From the cell containing the given text, extract its center point as (x, y) coordinate. 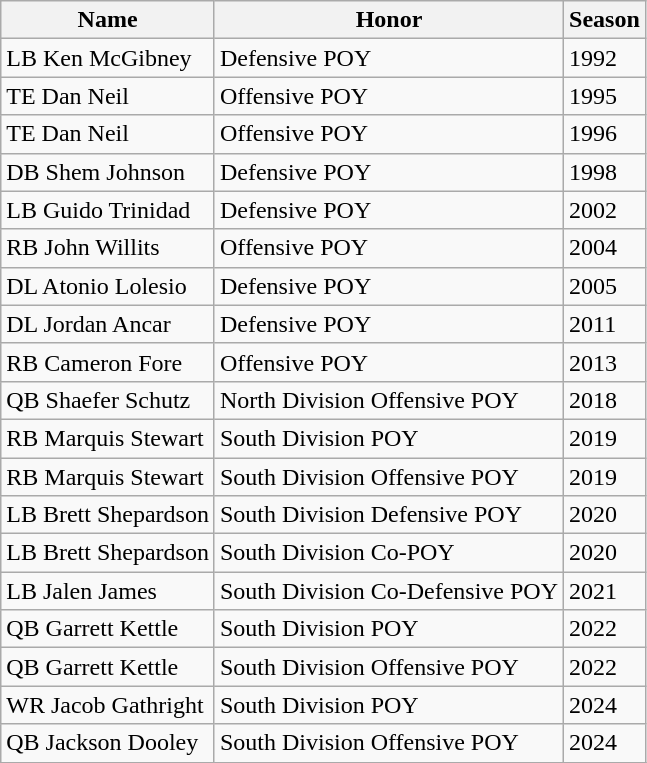
Name (108, 20)
North Division Offensive POY (388, 400)
QB Jackson Dooley (108, 743)
LB Guido Trinidad (108, 210)
South Division Defensive POY (388, 515)
2021 (605, 591)
2002 (605, 210)
South Division Co-Defensive POY (388, 591)
South Division Co-POY (388, 553)
1992 (605, 58)
1996 (605, 134)
DB Shem Johnson (108, 172)
Season (605, 20)
DL Atonio Lolesio (108, 286)
1995 (605, 96)
LB Jalen James (108, 591)
QB Shaefer Schutz (108, 400)
2011 (605, 324)
2004 (605, 248)
RB John Willits (108, 248)
2005 (605, 286)
LB Ken McGibney (108, 58)
2018 (605, 400)
1998 (605, 172)
WR Jacob Gathright (108, 705)
Honor (388, 20)
2013 (605, 362)
RB Cameron Fore (108, 362)
DL Jordan Ancar (108, 324)
